Locate the cell with the specified text and output its [X, Y] center coordinate. 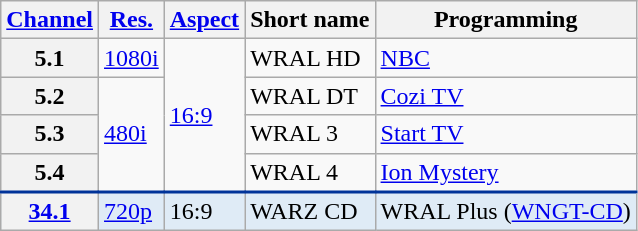
720p [132, 212]
NBC [506, 58]
1080i [132, 58]
Channel [50, 20]
Aspect [204, 20]
WRAL HD [310, 58]
WARZ CD [310, 212]
5.3 [50, 134]
Start TV [506, 134]
WRAL 3 [310, 134]
Short name [310, 20]
480i [132, 134]
Res. [132, 20]
WRAL Plus (WNGT-CD) [506, 212]
Programming [506, 20]
Ion Mystery [506, 172]
5.4 [50, 172]
5.1 [50, 58]
WRAL DT [310, 96]
Cozi TV [506, 96]
34.1 [50, 212]
5.2 [50, 96]
WRAL 4 [310, 172]
